Provide the [x, y] coordinate of the cell's center where the given text is located.  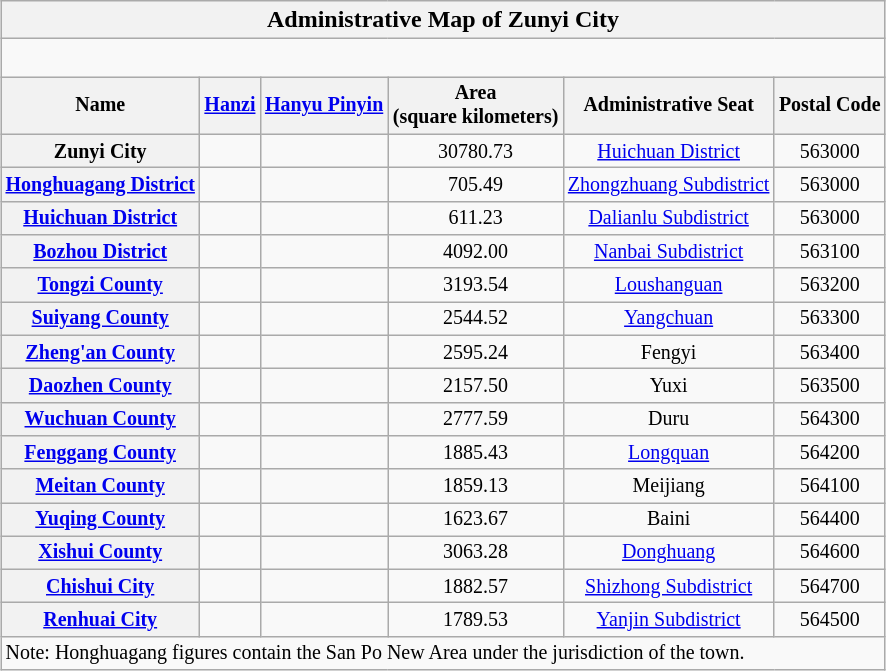
Honghuagang District [100, 184]
30780.73 [476, 150]
2777.59 [476, 418]
564300 [830, 418]
4092.00 [476, 252]
564200 [830, 452]
Zhongzhuang Subdistrict [668, 184]
Area(square kilometers) [476, 106]
563300 [830, 318]
Hanzi [230, 106]
2595.24 [476, 352]
2157.50 [476, 386]
564100 [830, 486]
2544.52 [476, 318]
1859.13 [476, 486]
Yuqing County [100, 518]
563200 [830, 284]
Daozhen County [100, 386]
3063.28 [476, 552]
563500 [830, 386]
Duru [668, 418]
Dalianlu Subdistrict [668, 218]
Renhuai City [100, 620]
Yangchuan [668, 318]
Wuchuan County [100, 418]
Postal Code [830, 106]
Fenggang County [100, 452]
Administrative Seat [668, 106]
Name [100, 106]
1789.53 [476, 620]
Administrative Map of Zunyi City [443, 20]
Xishui County [100, 552]
1885.43 [476, 452]
611.23 [476, 218]
Bozhou District [100, 252]
563400 [830, 352]
1882.57 [476, 586]
Yuxi [668, 386]
Chishui City [100, 586]
Baini [668, 518]
564500 [830, 620]
Suiyang County [100, 318]
Shizhong Subdistrict [668, 586]
Donghuang [668, 552]
564600 [830, 552]
Yanjin Subdistrict [668, 620]
Note: Honghuagang figures contain the San Po New Area under the jurisdiction of the town. [443, 652]
Meijiang [668, 486]
563100 [830, 252]
Tongzi County [100, 284]
Hanyu Pinyin [324, 106]
Fengyi [668, 352]
1623.67 [476, 518]
Nanbai Subdistrict [668, 252]
705.49 [476, 184]
Longquan [668, 452]
Zunyi City [100, 150]
Meitan County [100, 486]
3193.54 [476, 284]
564700 [830, 586]
564400 [830, 518]
Loushanguan [668, 284]
Zheng'an County [100, 352]
